For the text-containing cell, return its midpoint in [x, y] coordinate format. 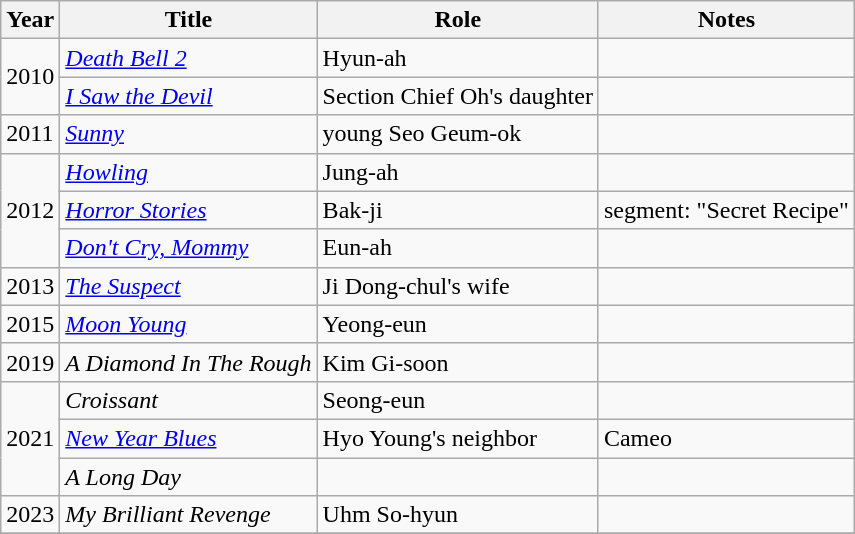
Jung-ah [458, 172]
Ji Dong-chul's wife [458, 286]
Yeong-eun [458, 324]
Death Bell 2 [188, 58]
Bak-ji [458, 210]
2015 [30, 324]
Hyun-ah [458, 58]
Moon Young [188, 324]
Don't Cry, Mommy [188, 248]
Seong-eun [458, 400]
Sunny [188, 134]
Uhm So-hyun [458, 515]
2012 [30, 210]
2011 [30, 134]
My Brilliant Revenge [188, 515]
segment: "Secret Recipe" [726, 210]
Kim Gi-soon [458, 362]
Horror Stories [188, 210]
young Seo Geum-ok [458, 134]
Hyo Young's neighbor [458, 438]
The Suspect [188, 286]
Notes [726, 20]
2021 [30, 438]
Section Chief Oh's daughter [458, 96]
A Diamond In The Rough [188, 362]
Cameo [726, 438]
A Long Day [188, 477]
2010 [30, 77]
2019 [30, 362]
I Saw the Devil [188, 96]
Year [30, 20]
Croissant [188, 400]
2023 [30, 515]
Eun-ah [458, 248]
2013 [30, 286]
Howling [188, 172]
Title [188, 20]
New Year Blues [188, 438]
Role [458, 20]
